From the cell containing the given text, extract its center point as [x, y] coordinate. 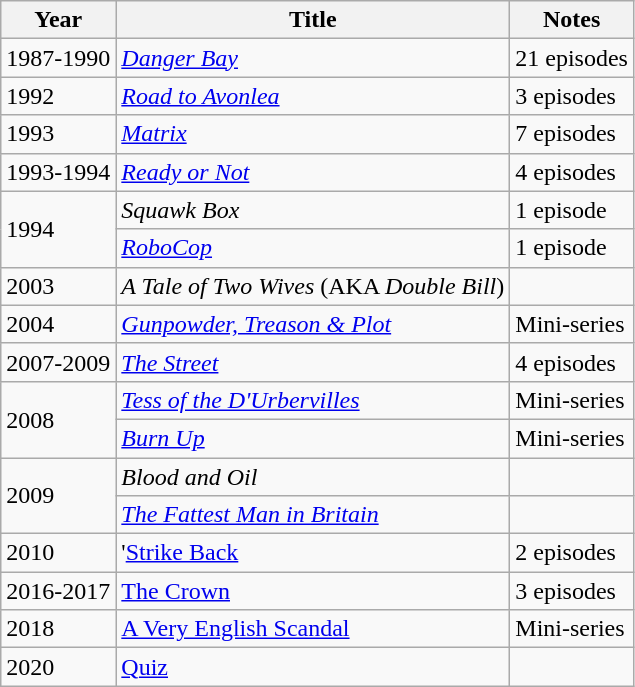
2003 [58, 286]
Quiz [313, 667]
Road to Avonlea [313, 96]
RoboCop [313, 248]
2018 [58, 629]
Gunpowder, Treason & Plot [313, 324]
Squawk Box [313, 210]
A Tale of Two Wives (AKA Double Bill) [313, 286]
1992 [58, 96]
The Crown [313, 591]
The Fattest Man in Britain [313, 515]
Danger Bay [313, 58]
Tess of the D'Urbervilles [313, 400]
7 episodes [572, 134]
1993 [58, 134]
1994 [58, 229]
A Very English Scandal [313, 629]
2009 [58, 496]
1987-1990 [58, 58]
2008 [58, 419]
Title [313, 20]
Burn Up [313, 438]
2004 [58, 324]
2016-2017 [58, 591]
Blood and Oil [313, 477]
1993-1994 [58, 172]
2 episodes [572, 553]
Ready or Not [313, 172]
Year [58, 20]
21 episodes [572, 58]
2007-2009 [58, 362]
'Strike Back [313, 553]
The Street [313, 362]
2020 [58, 667]
2010 [58, 553]
Notes [572, 20]
Matrix [313, 134]
